For the text-containing cell, return its midpoint in [x, y] coordinate format. 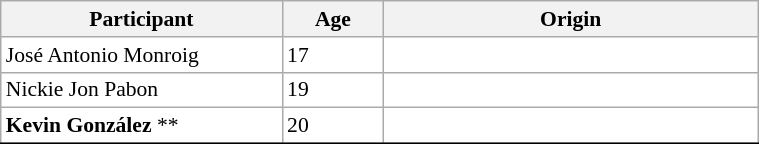
Origin [571, 19]
José Antonio Monroig [142, 54]
19 [333, 90]
20 [333, 126]
Kevin González ** [142, 126]
Nickie Jon Pabon [142, 90]
Age [333, 19]
17 [333, 54]
Participant [142, 19]
